Return (X, Y) of the center of cell containing provided text 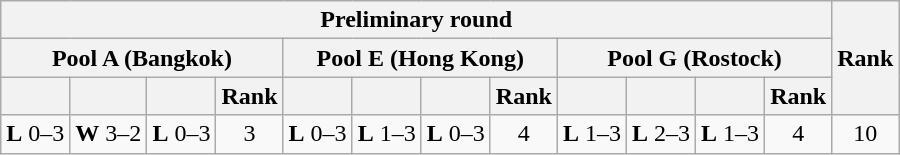
10 (866, 134)
Pool A (Bangkok) (142, 58)
Preliminary round (416, 20)
L 2–3 (660, 134)
Pool G (Rostock) (694, 58)
3 (250, 134)
W 3–2 (108, 134)
Pool E (Hong Kong) (420, 58)
